Return [X, Y] of the center of cell containing provided text 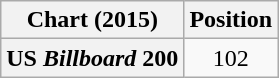
US Billboard 200 [92, 58]
Chart (2015) [92, 20]
Position [231, 20]
102 [231, 58]
